Identify which cell holds the provided text, then report its (X, Y) central coordinate. 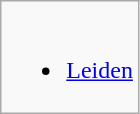
Leiden (70, 58)
